Output the (x, y) coordinate of the center of the cell containing the given text.  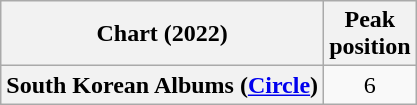
6 (370, 85)
South Korean Albums (Circle) (162, 85)
Chart (2022) (162, 34)
Peakposition (370, 34)
